Pinpoint the cell where the given text exists, returning its [X, Y] midpoint coordinate. 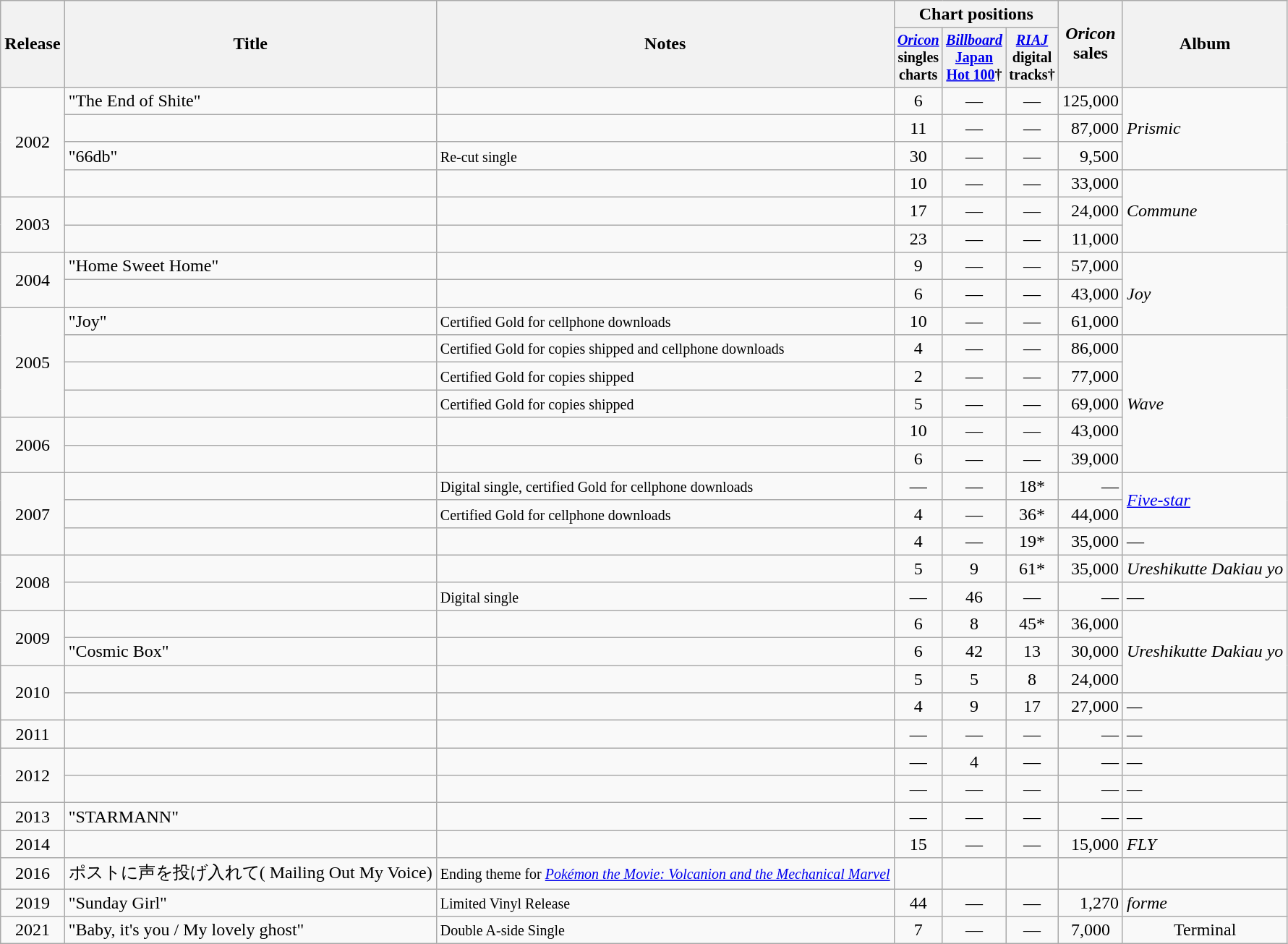
33,000 [1091, 183]
2019 [33, 903]
Notes [665, 44]
2006 [33, 445]
Wave [1205, 404]
42 [973, 652]
45* [1033, 624]
2013 [33, 817]
2 [918, 376]
36,000 [1091, 624]
Commune [1205, 211]
19* [1033, 541]
77,000 [1091, 376]
15,000 [1091, 844]
2007 [33, 514]
57,000 [1091, 266]
Ending theme for Pokémon the Movie: Volcanion and the Mechanical Marvel [665, 874]
2014 [33, 844]
"STARMANN" [250, 817]
27,000 [1091, 707]
RIAJ digital tracks† [1033, 58]
44 [918, 903]
Limited Vinyl Release [665, 903]
2003 [33, 225]
11,000 [1091, 239]
Digital single, certified Gold for cellphone downloads [665, 486]
Chart positions [976, 14]
"Joy" [250, 321]
46 [973, 596]
Oricon singles charts [918, 58]
2010 [33, 693]
69,000 [1091, 404]
Digital single [665, 596]
1,270 [1091, 903]
Release [33, 44]
87,000 [1091, 128]
"Home Sweet Home" [250, 266]
39,000 [1091, 459]
"Cosmic Box" [250, 652]
Certified Gold for copies shipped and cellphone downloads [665, 349]
"66db" [250, 156]
9,500 [1091, 156]
2004 [33, 280]
30 [918, 156]
11 [918, 128]
7 [918, 930]
Title [250, 44]
Billboard Japan Hot 100† [973, 58]
forme [1205, 903]
ポストに声を投げ入れて( Mailing Out My Voice) [250, 874]
30,000 [1091, 652]
2012 [33, 775]
13 [1033, 652]
36* [1033, 514]
86,000 [1091, 349]
15 [918, 844]
Terminal [1205, 930]
Double A-side Single [665, 930]
2009 [33, 637]
2005 [33, 362]
61,000 [1091, 321]
2016 [33, 874]
Album [1205, 44]
125,000 [1091, 101]
Joy [1205, 294]
FLY [1205, 844]
2008 [33, 582]
"Sunday Girl" [250, 903]
2011 [33, 734]
61* [1033, 569]
23 [918, 239]
44,000 [1091, 514]
Five-star [1205, 500]
2021 [33, 930]
18* [1033, 486]
"Baby, it's you / My lovely ghost" [250, 930]
Re-cut single [665, 156]
7,000 [1091, 930]
Oriconsales [1091, 44]
2002 [33, 142]
Prismic [1205, 128]
"The End of Shite" [250, 101]
